Identify which cell holds the provided text, then report its (X, Y) central coordinate. 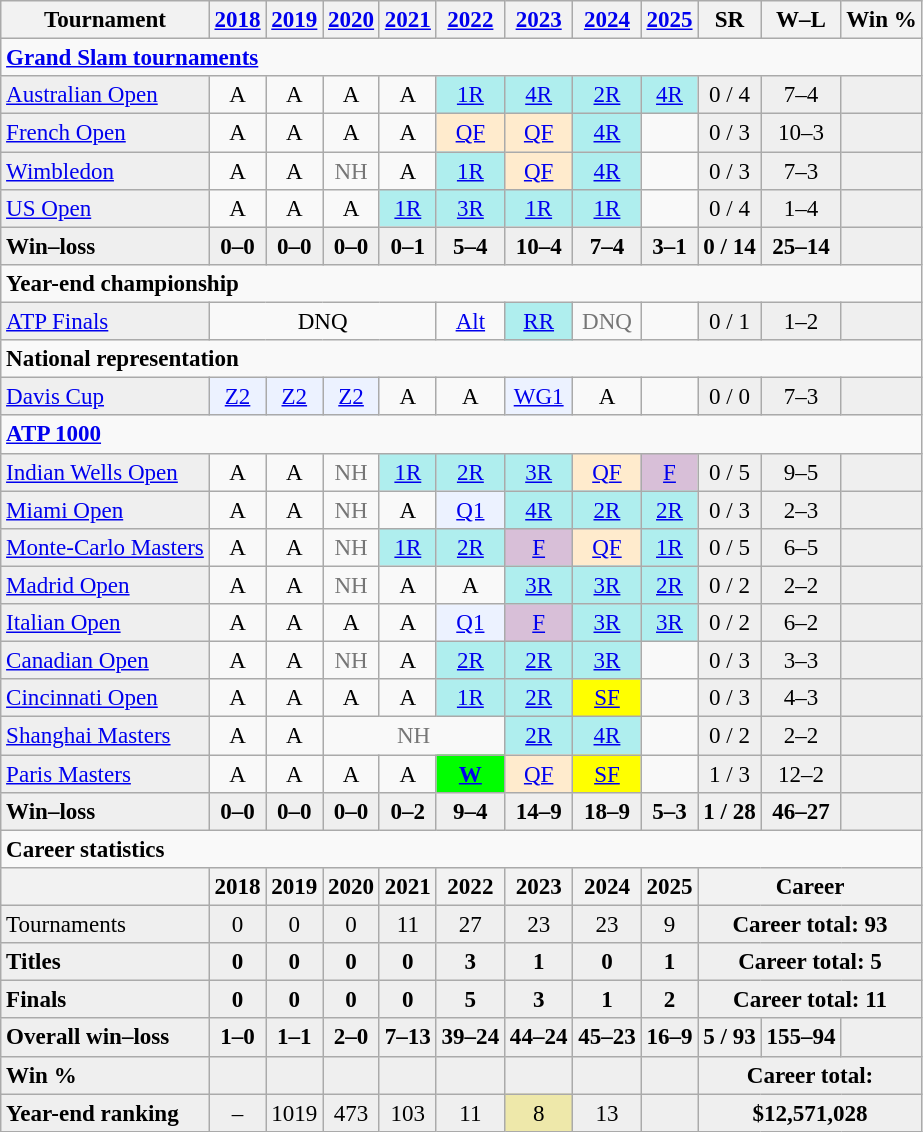
ATP 1000 (462, 435)
4–3 (801, 698)
Career total: (810, 1075)
9 (670, 925)
473 (352, 1113)
French Open (105, 133)
SR (730, 20)
25–14 (801, 246)
Davis Cup (105, 397)
155–94 (801, 1038)
Monte-Carlo Masters (105, 548)
1 / 3 (730, 774)
Tournament (105, 20)
2–0 (352, 1038)
6–5 (801, 548)
Cincinnati Open (105, 698)
Career statistics (462, 849)
Madrid Open (105, 585)
ATP Finals (105, 322)
Tournaments (105, 925)
2–3 (801, 510)
Alt (470, 322)
27 (470, 925)
Grand Slam tournaments (462, 58)
Shanghai Masters (105, 736)
– (238, 1113)
12–2 (801, 774)
W–L (801, 20)
Titles (105, 962)
5 (470, 1000)
Italian Open (105, 623)
W (470, 774)
18–9 (607, 812)
1–0 (238, 1038)
0 / 14 (730, 246)
5–4 (470, 246)
Overall win–loss (105, 1038)
0–1 (408, 246)
0 / 0 (730, 397)
US Open (105, 209)
Career total: 11 (810, 1000)
WG1 (539, 397)
1–4 (801, 209)
6–2 (801, 623)
Miami Open (105, 510)
0–2 (408, 812)
46–27 (801, 812)
Year-end championship (462, 284)
1019 (294, 1113)
39–24 (470, 1038)
10–3 (801, 133)
Canadian Open (105, 661)
44–24 (539, 1038)
1–1 (294, 1038)
10–4 (539, 246)
9–4 (470, 812)
45–23 (607, 1038)
Paris Masters (105, 774)
Career total: 5 (810, 962)
$12,571,028 (810, 1113)
1 / 28 (730, 812)
13 (607, 1113)
5 / 93 (730, 1038)
Career (810, 887)
8 (539, 1113)
3–3 (801, 661)
Finals (105, 1000)
Year-end ranking (105, 1113)
National representation (462, 359)
103 (408, 1113)
7–13 (408, 1038)
Career total: 93 (810, 925)
9–5 (801, 472)
14–9 (539, 812)
Australian Open (105, 95)
2 (670, 1000)
1–2 (801, 322)
3–1 (670, 246)
Wimbledon (105, 171)
0 / 1 (730, 322)
5–3 (670, 812)
16–9 (670, 1038)
RR (539, 322)
Indian Wells Open (105, 472)
